Find where the given text appears and provide that cell's center as [x, y] coordinate. 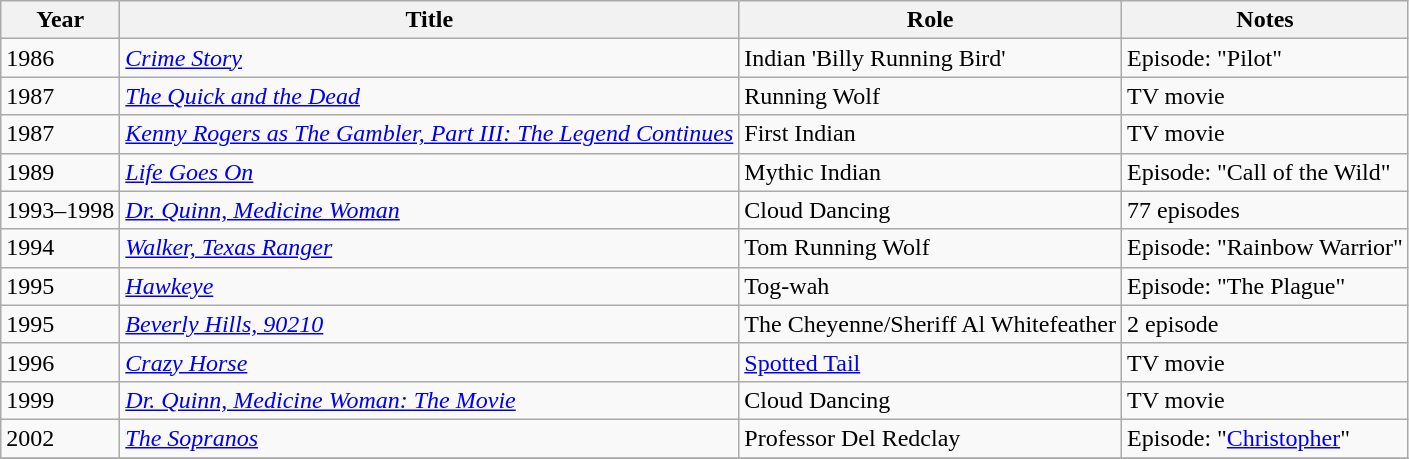
Title [430, 20]
Tog-wah [930, 286]
Notes [1266, 20]
Hawkeye [430, 286]
Dr. Quinn, Medicine Woman [430, 210]
1999 [60, 400]
1989 [60, 172]
Walker, Texas Ranger [430, 248]
Dr. Quinn, Medicine Woman: The Movie [430, 400]
Professor Del Redclay [930, 438]
Crime Story [430, 58]
The Sopranos [430, 438]
Spotted Tail [930, 362]
Episode: "Christopher" [1266, 438]
Running Wolf [930, 96]
1996 [60, 362]
Crazy Horse [430, 362]
Mythic Indian [930, 172]
Year [60, 20]
1986 [60, 58]
First Indian [930, 134]
Life Goes On [430, 172]
The Quick and the Dead [430, 96]
Episode: "Rainbow Warrior" [1266, 248]
Role [930, 20]
Indian 'Billy Running Bird' [930, 58]
Episode: "Call of the Wild" [1266, 172]
The Cheyenne/Sheriff Al Whitefeather [930, 324]
2002 [60, 438]
Episode: "Pilot" [1266, 58]
2 episode [1266, 324]
1993–1998 [60, 210]
Episode: "The Plague" [1266, 286]
77 episodes [1266, 210]
Tom Running Wolf [930, 248]
Kenny Rogers as The Gambler, Part III: The Legend Continues [430, 134]
Beverly Hills, 90210 [430, 324]
1994 [60, 248]
